Search for the cell housing the specified text and yield its [x, y] center coordinate. 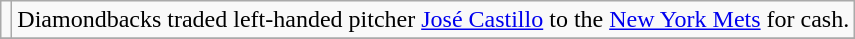
Diamondbacks traded left-handed pitcher José Castillo to the New York Mets for cash. [434, 20]
